Locate the cell with the specified text and output its (X, Y) center coordinate. 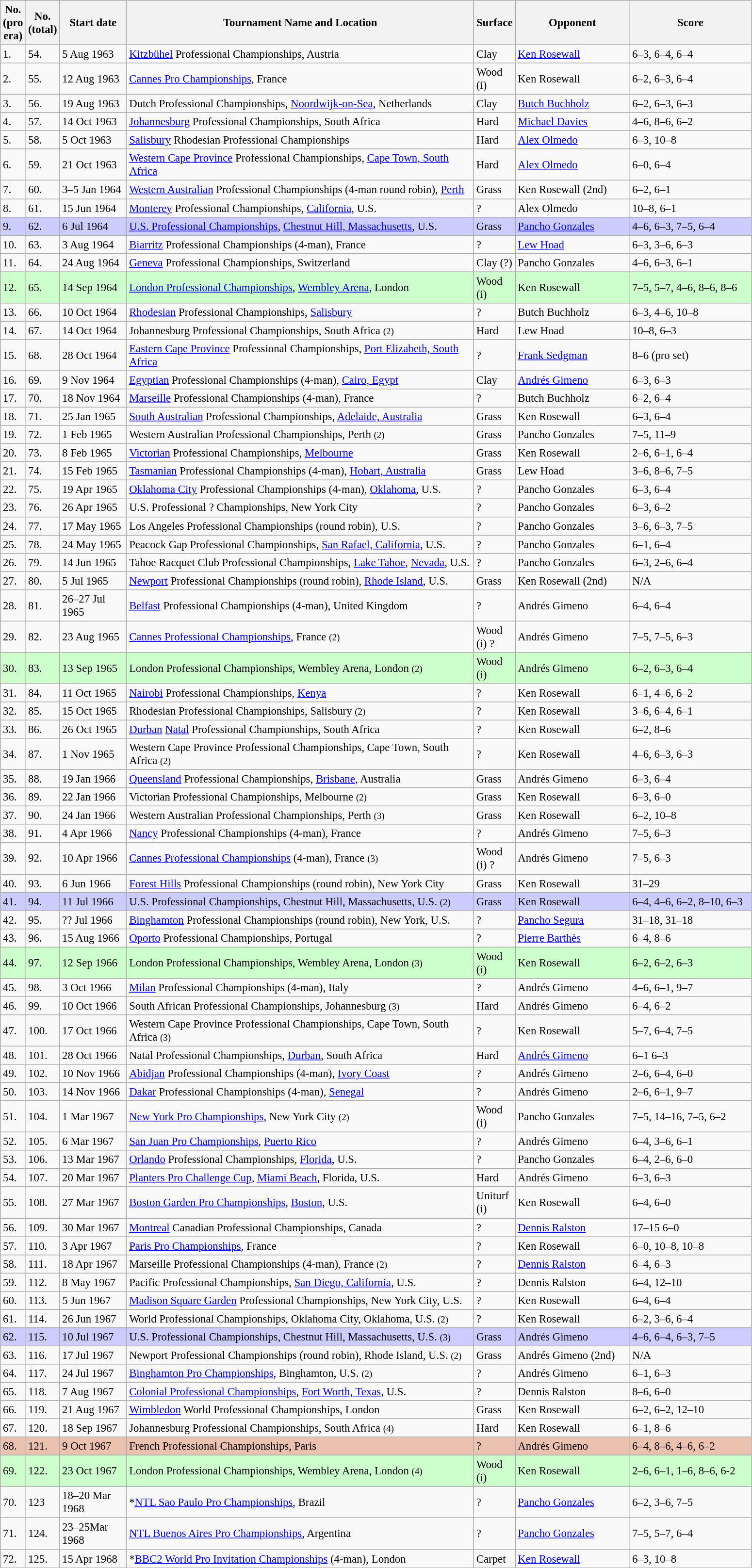
105. (43, 1142)
38. (13, 834)
22. (13, 490)
24 May 1965 (93, 544)
15 Feb 1965 (93, 471)
13 Mar 1967 (93, 1160)
6–4, 3–6, 6–1 (691, 1142)
37. (13, 816)
34. (13, 754)
120. (43, 1428)
48. (13, 1055)
40. (13, 883)
Johannesburg Professional Championships, South Africa (300, 122)
101. (43, 1055)
Pierre Barthès (572, 938)
6–4, 12–10 (691, 1282)
?? Jul 1966 (93, 920)
7 Aug 1967 (93, 1392)
16. (13, 380)
28. (13, 605)
Frank Sedgman (572, 355)
24. (13, 526)
Boston Garden Pro Championships, Boston, U.S. (300, 1203)
London Professional Championships, Wembley Arena, London (4) (300, 1471)
97. (43, 963)
Surface (494, 23)
French Professional Championships, Paris (300, 1446)
9 Nov 1964 (93, 380)
6–2, 6–1 (691, 190)
Johannesburg Professional Championships, South Africa (4) (300, 1428)
18 Apr 1967 (93, 1264)
6–2, 10–8 (691, 816)
6–0, 10–8, 10–8 (691, 1246)
Newport Professional Championships (round robin), Rhode Island, U.S. (2) (300, 1355)
15. (13, 355)
Madison Square Garden Professional Championships, New York City, U.S. (300, 1301)
9. (13, 226)
7. (13, 190)
5–7, 6–4, 7–5 (691, 1030)
4. (13, 122)
8–6, 6–0 (691, 1392)
84. (43, 693)
31–18, 31–18 (691, 920)
Queensland Professional Championships, Brisbane, Australia (300, 779)
6–2, 6–2, 12–10 (691, 1410)
Peacock Gap Professional Championships, San Rafael, California, U.S. (300, 544)
11 Jul 1966 (93, 901)
14 Nov 1966 (93, 1092)
82. (43, 637)
3–6, 6–4, 6–1 (691, 711)
5 Oct 1963 (93, 140)
2. (13, 79)
124. (43, 1534)
*NTL Sao Paulo Pro Championships, Brazil (300, 1502)
Forest Hills Professional Championships (round robin), New York City (300, 883)
No. (total) (43, 23)
6 Jul 1964 (93, 226)
Western Australian Professional Championships (4-man round robin), Perth (300, 190)
Oporto Professional Championships, Portugal (300, 938)
51. (13, 1117)
Michael Davies (572, 122)
10 Oct 1966 (93, 1006)
20. (13, 453)
5 Aug 1963 (93, 54)
80. (43, 581)
3–6, 8–6, 7–5 (691, 471)
7–5, 5–7, 6–4 (691, 1534)
Andrés Gimeno (2nd) (572, 1355)
6–4, 6–2 (691, 1006)
6. (13, 165)
31. (13, 693)
13 Sep 1965 (93, 669)
93. (43, 883)
Newport Professional Championships (round robin), Rhode Island, U.S. (300, 581)
50. (13, 1092)
Cannes Pro Championships, France (300, 79)
Colonial Professional Championships, Fort Worth, Texas, U.S. (300, 1392)
27. (13, 581)
19 Aug 1963 (93, 104)
10. (13, 245)
Victorian Professional Championships, Melbourne (2) (300, 797)
10–8, 6–3 (691, 330)
London Professional Championships, Wembley Arena, London (3) (300, 963)
2–6, 6–1, 6–4 (691, 453)
88. (43, 779)
8. (13, 208)
23 Oct 1967 (93, 1471)
Clay (?) (494, 262)
73. (43, 453)
Western Australian Professional Championships, Perth (2) (300, 435)
108. (43, 1203)
U.S. Professional ? Championships, New York City (300, 508)
4–6, 6–3, 6–3 (691, 754)
San Juan Pro Championships, Puerto Rico (300, 1142)
Western Cape Province Professional Championships, Cape Town, South Africa (2) (300, 754)
Milan Professional Championships (4-man), Italy (300, 988)
19. (13, 435)
36. (13, 797)
18–20 Mar 1968 (93, 1502)
Western Australian Professional Championships, Perth (3) (300, 816)
46. (13, 1006)
9 Oct 1967 (93, 1446)
12 Sep 1966 (93, 963)
117. (43, 1373)
6–3, 4–6, 10–8 (691, 312)
Binghamton Pro Championships, Binghamton, U.S. (2) (300, 1373)
1. (13, 54)
3 Aug 1964 (93, 245)
100. (43, 1030)
118. (43, 1392)
Pancho Segura (572, 920)
Uniturf (i) (494, 1203)
18 Sep 1967 (93, 1428)
87. (43, 754)
6–3, 6–0 (691, 797)
6 Jun 1966 (93, 883)
Western Cape Province Professional Championships, Cape Town, South Africa (300, 165)
6–4, 2–6, 6–0 (691, 1160)
103. (43, 1092)
23 Aug 1965 (93, 637)
Marseille Professional Championships (4-man), France (2) (300, 1264)
6–2, 6–3, 6–3 (691, 104)
76. (43, 508)
13. (13, 312)
Dakar Professional Championships (4-man), Senegal (300, 1092)
24 Jul 1967 (93, 1373)
Marseille Professional Championships (4-man), France (300, 398)
4–6, 6–3, 7–5, 6–4 (691, 226)
107. (43, 1178)
20 Mar 1967 (93, 1178)
6–1, 8–6 (691, 1428)
U.S. Professional Championships, Chestnut Hill, Massachusetts, U.S. (2) (300, 901)
110. (43, 1246)
7–5, 7–5, 6–3 (691, 637)
75. (43, 490)
6–3, 6–2 (691, 508)
6–1 6–3 (691, 1055)
4–6, 6–4, 6–3, 7–5 (691, 1337)
35. (13, 779)
17 May 1965 (93, 526)
114. (43, 1319)
Los Angeles Professional Championships (round robin), U.S. (300, 526)
89. (43, 797)
Orlando Professional Championships, Florida, U.S. (300, 1160)
41. (13, 901)
112. (43, 1282)
17–15 6–0 (691, 1227)
South Australian Professional Championships, Adelaide, Australia (300, 417)
86. (43, 730)
3–5 Jan 1964 (93, 190)
6–2, 8–6 (691, 730)
Oklahoma City Professional Championships (4-man), Oklahoma, U.S. (300, 490)
10 Jul 1967 (93, 1337)
49. (13, 1074)
Natal Professional Championships, Durban, South Africa (300, 1055)
Egyptian Professional Championships (4-man), Cairo, Egypt (300, 380)
Salisbury Rhodesian Professional Championships (300, 140)
25 Jan 1965 (93, 417)
Score (691, 23)
11 Oct 1965 (93, 693)
26 Jun 1967 (93, 1319)
116. (43, 1355)
21. (13, 471)
Durban Natal Professional Championships, South Africa (300, 730)
78. (43, 544)
15 Jun 1964 (93, 208)
London Professional Championships, Wembley Arena, London (300, 287)
Abidjan Professional Championships (4-man), Ivory Coast (300, 1074)
81. (43, 605)
Cannes Professional Championships (4-man), France (3) (300, 859)
5 Jun 1967 (93, 1301)
U.S. Professional Championships, Chestnut Hill, Massachusetts, U.S. (300, 226)
85. (43, 711)
22 Jan 1966 (93, 797)
30. (13, 669)
21 Oct 1963 (93, 165)
18. (13, 417)
18 Nov 1964 (93, 398)
2–6, 6–1, 1–6, 8–6, 6-2 (691, 1471)
96. (43, 938)
106. (43, 1160)
6–1, 6–3 (691, 1373)
19 Apr 1965 (93, 490)
4–6, 8–6, 6–2 (691, 122)
79. (43, 562)
6 Mar 1967 (93, 1142)
125. (43, 1559)
4 Apr 1966 (93, 834)
33. (13, 730)
6–3, 3–6, 6–3 (691, 245)
6–0, 6–4 (691, 165)
Kitzbühel Professional Championships, Austria (300, 54)
Planters Pro Challenge Cup, Miami Beach, Florida, U.S. (300, 1178)
23–25Mar 1968 (93, 1534)
26–27 Jul 1965 (93, 605)
No. (pro era) (13, 23)
99. (43, 1006)
London Professional Championships, Wembley Arena, London (2) (300, 669)
5. (13, 140)
8 Feb 1965 (93, 453)
7–5, 14–16, 7–5, 6–2 (691, 1117)
2–6, 6–4, 6–0 (691, 1074)
26 Oct 1965 (93, 730)
29. (13, 637)
Carpet (494, 1559)
98. (43, 988)
14. (13, 330)
New York Pro Championships, New York City (2) (300, 1117)
6–3, 2–6, 6–4 (691, 562)
83. (43, 669)
6–3, 6–4, 6–4 (691, 54)
14 Oct 1964 (93, 330)
91. (43, 834)
Rhodesian Professional Championships, Salisbury (2) (300, 711)
6–1, 4–6, 6–2 (691, 693)
94. (43, 901)
Tahoe Racquet Club Professional Championships, Lake Tahoe, Nevada, U.S. (300, 562)
24 Aug 1964 (93, 262)
104. (43, 1117)
7–5, 11–9 (691, 435)
30 Mar 1967 (93, 1227)
Wimbledon World Professional Championships, London (300, 1410)
15 Oct 1965 (93, 711)
World Professional Championships, Oklahoma City, Oklahoma, U.S. (2) (300, 1319)
26. (13, 562)
44. (13, 963)
Nancy Professional Championships (4-man), France (300, 834)
8 May 1967 (93, 1282)
27 Mar 1967 (93, 1203)
113. (43, 1301)
4–6, 6–3, 6–1 (691, 262)
6–2, 3–6, 6–4 (691, 1319)
Opponent (572, 23)
14 Jun 1965 (93, 562)
26 Apr 1965 (93, 508)
Start date (93, 23)
Montreal Canadian Professional Championships, Canada (300, 1227)
1 Mar 1967 (93, 1117)
43. (13, 938)
5 Jul 1965 (93, 581)
Victorian Professional Championships, Melbourne (300, 453)
4–6, 6–1, 9–7 (691, 988)
Eastern Cape Province Professional Championships, Port Elizabeth, South Africa (300, 355)
Paris Pro Championships, France (300, 1246)
3. (13, 104)
53. (13, 1160)
Biarritz Professional Championships (4-man), France (300, 245)
10–8, 6–1 (691, 208)
U.S. Professional Championships, Chestnut Hill, Massachusetts, U.S. (3) (300, 1337)
Geneva Professional Championships, Switzerland (300, 262)
123 (43, 1502)
*BBC2 World Pro Invitation Championships (4-man), London (300, 1559)
6–1, 6–4 (691, 544)
3–6, 6–3, 7–5 (691, 526)
47. (13, 1030)
6–4, 4–6, 6–2, 8–10, 6–3 (691, 901)
Johannesburg Professional Championships, South Africa (2) (300, 330)
15 Aug 1966 (93, 938)
Monterey Professional Championships, California, U.S. (300, 208)
115. (43, 1337)
12. (13, 287)
122. (43, 1471)
3 Apr 1967 (93, 1246)
90. (43, 816)
Dutch Professional Championships, Noordwijk-on-Sea, Netherlands (300, 104)
Tasmanian Professional Championships (4-man), Hobart, Australia (300, 471)
45. (13, 988)
8–6 (pro set) (691, 355)
6–4, 8–6 (691, 938)
6–4, 8–6, 4–6, 6–2 (691, 1446)
7–5, 5–7, 4–6, 8–6, 8–6 (691, 287)
31–29 (691, 883)
10 Nov 1966 (93, 1074)
17 Oct 1966 (93, 1030)
92. (43, 859)
1 Feb 1965 (93, 435)
21 Aug 1967 (93, 1410)
28 Oct 1966 (93, 1055)
109. (43, 1227)
Cannes Professional Championships, France (2) (300, 637)
121. (43, 1446)
111. (43, 1264)
10 Oct 1964 (93, 312)
Belfast Professional Championships (4-man), United Kingdom (300, 605)
52. (13, 1142)
25. (13, 544)
6–2, 3–6, 7–5 (691, 1502)
NTL Buenos Aires Pro Championships, Argentina (300, 1534)
15 Apr 1968 (93, 1559)
3 Oct 1966 (93, 988)
14 Oct 1963 (93, 122)
28 Oct 1964 (93, 355)
South African Professional Championships, Johannesburg (3) (300, 1006)
6–2, 6–2, 6–3 (691, 963)
32. (13, 711)
23. (13, 508)
10 Apr 1966 (93, 859)
1 Nov 1965 (93, 754)
6–2, 6–4 (691, 398)
17 Jul 1967 (93, 1355)
17. (13, 398)
Nairobi Professional Championships, Kenya (300, 693)
Tournament Name and Location (300, 23)
Binghamton Professional Championships (round robin), New York, U.S. (300, 920)
2–6, 6–1, 9–7 (691, 1092)
Rhodesian Professional Championships, Salisbury (300, 312)
95. (43, 920)
14 Sep 1964 (93, 287)
119. (43, 1410)
42. (13, 920)
11. (13, 262)
Western Cape Province Professional Championships, Cape Town, South Africa (3) (300, 1030)
102. (43, 1074)
77. (43, 526)
39. (13, 859)
24 Jan 1966 (93, 816)
Pacific Professional Championships, San Diego, California, U.S. (300, 1282)
74. (43, 471)
19 Jan 1966 (93, 779)
6–4, 6–0 (691, 1203)
12 Aug 1963 (93, 79)
6–4, 6–3 (691, 1264)
